Scan for the cell matching the given text and deliver its (X, Y) coordinate at center. 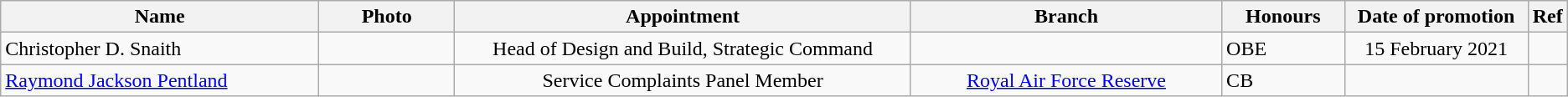
Photo (387, 17)
CB (1283, 80)
Royal Air Force Reserve (1065, 80)
Name (160, 17)
Honours (1283, 17)
Ref (1548, 17)
Service Complaints Panel Member (683, 80)
Christopher D. Snaith (160, 48)
Raymond Jackson Pentland (160, 80)
Branch (1065, 17)
15 February 2021 (1436, 48)
Appointment (683, 17)
Date of promotion (1436, 17)
Head of Design and Build, Strategic Command (683, 48)
OBE (1283, 48)
